Scan for the cell matching the given text and deliver its [x, y] coordinate at center. 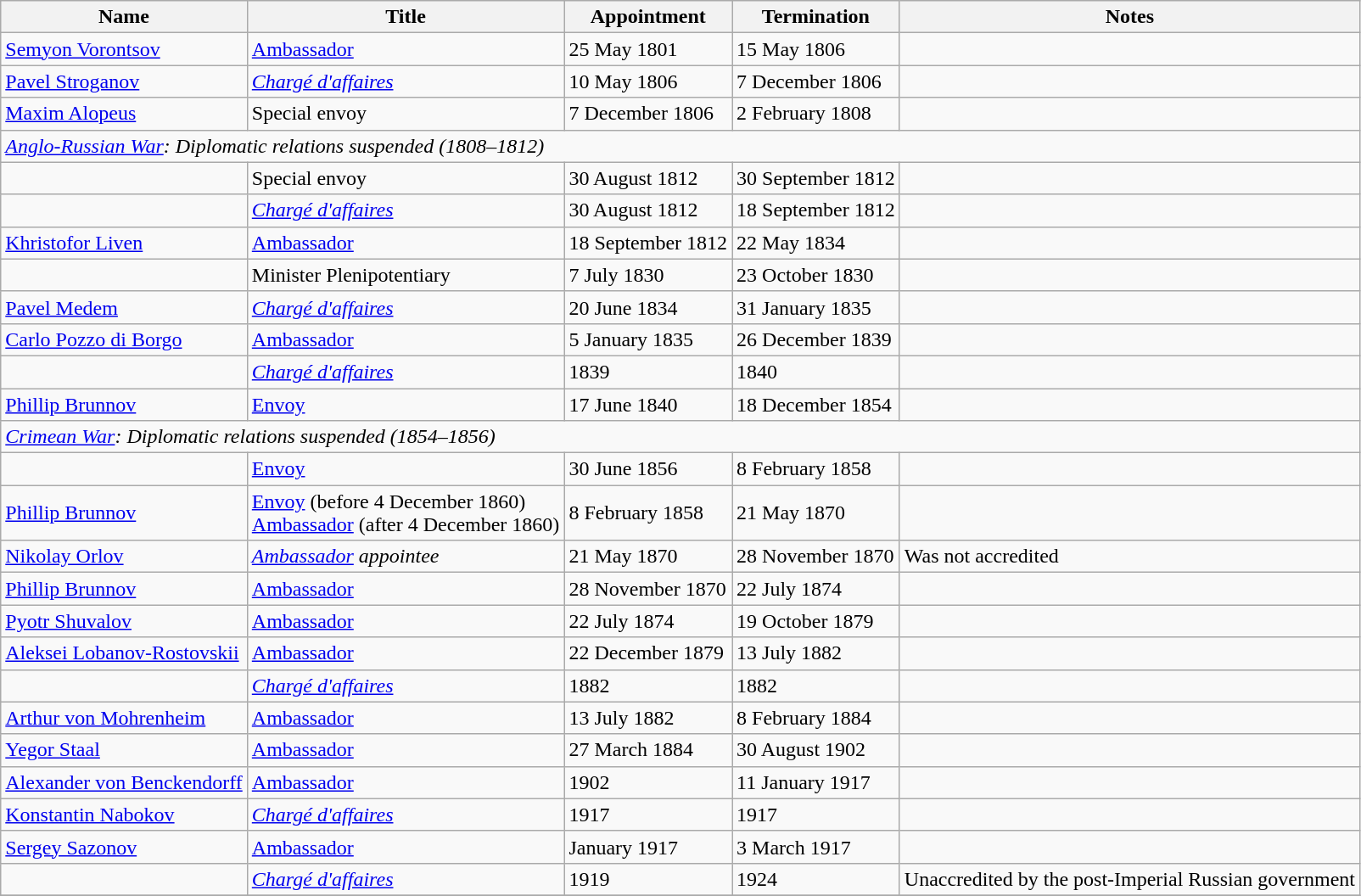
30 September 1812 [816, 178]
Arthur von Mohrenheim [124, 718]
25 May 1801 [648, 49]
Title [406, 17]
Konstantin Nabokov [124, 815]
Anglo-Russian War: Diplomatic relations suspended (1808–1812) [680, 146]
15 May 1806 [816, 49]
1919 [648, 879]
30 August 1902 [816, 750]
26 December 1839 [816, 339]
31 January 1835 [816, 307]
Yegor Staal [124, 750]
Aleksei Lobanov-Rostovskii [124, 653]
Alexander von Benckendorff [124, 782]
Appointment [648, 17]
Was not accredited [1129, 557]
27 March 1884 [648, 750]
1924 [816, 879]
Notes [1129, 17]
17 June 1840 [648, 405]
1902 [648, 782]
Khristofor Liven [124, 243]
30 June 1856 [648, 469]
Pavel Stroganov [124, 81]
3 March 1917 [816, 847]
Envoy (before 4 December 1860)Ambassador (after 4 December 1860) [406, 512]
Crimean War: Diplomatic relations suspended (1854–1856) [680, 437]
Pavel Medem [124, 307]
Nikolay Orlov [124, 557]
Termination [816, 17]
Pyotr Shuvalov [124, 621]
January 1917 [648, 847]
5 January 1835 [648, 339]
Unaccredited by the post-Imperial Russian government [1129, 879]
22 May 1834 [816, 243]
23 October 1830 [816, 275]
Semyon Vorontsov [124, 49]
8 February 1884 [816, 718]
1839 [648, 372]
10 May 1806 [648, 81]
7 July 1830 [648, 275]
19 October 1879 [816, 621]
Sergey Sazonov [124, 847]
Maxim Alopeus [124, 114]
1840 [816, 372]
11 January 1917 [816, 782]
Carlo Pozzo di Borgo [124, 339]
Ambassador appointee [406, 557]
20 June 1834 [648, 307]
Name [124, 17]
22 December 1879 [648, 653]
Minister Plenipotentiary [406, 275]
2 February 1808 [816, 114]
18 December 1854 [816, 405]
